Return the [x, y] coordinate for the center point of the cell that contains the specified text.  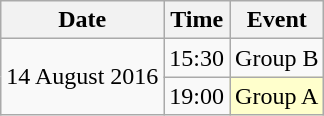
Group A [277, 96]
19:00 [197, 96]
15:30 [197, 58]
Time [197, 20]
Group B [277, 58]
Date [82, 20]
Event [277, 20]
14 August 2016 [82, 77]
